Scan for the cell matching the given text and deliver its [X, Y] coordinate at center. 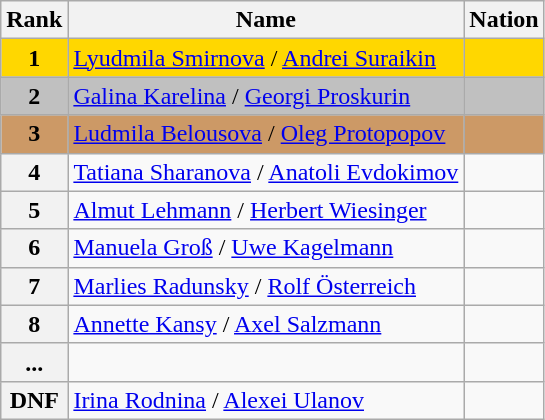
Annette Kansy / Axel Salzmann [266, 324]
5 [34, 210]
Marlies Radunsky / Rolf Österreich [266, 286]
6 [34, 248]
7 [34, 286]
Galina Karelina / Georgi Proskurin [266, 96]
Name [266, 20]
4 [34, 172]
Rank [34, 20]
1 [34, 58]
Ludmila Belousova / Oleg Protopopov [266, 134]
2 [34, 96]
Tatiana Sharanova / Anatoli Evdokimov [266, 172]
Lyudmila Smirnova / Andrei Suraikin [266, 58]
3 [34, 134]
DNF [34, 400]
8 [34, 324]
Nation [504, 20]
... [34, 362]
Almut Lehmann / Herbert Wiesinger [266, 210]
Irina Rodnina / Alexei Ulanov [266, 400]
Manuela Groß / Uwe Kagelmann [266, 248]
